Determine the (X, Y) coordinate at the center of the cell enclosing the given text.  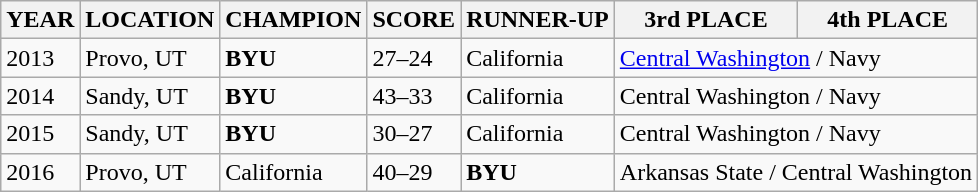
Arkansas State / Central Washington (796, 172)
3rd PLACE (706, 20)
30–27 (414, 134)
SCORE (414, 20)
4th PLACE (888, 20)
2015 (40, 134)
YEAR (40, 20)
43–33 (414, 96)
2013 (40, 58)
27–24 (414, 58)
2014 (40, 96)
CHAMPION (294, 20)
RUNNER-UP (538, 20)
2016 (40, 172)
40–29 (414, 172)
LOCATION (150, 20)
